Search for the cell housing the specified text and yield its [x, y] center coordinate. 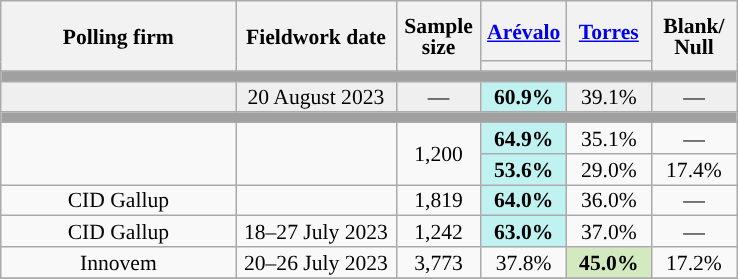
20–26 July 2023 [316, 262]
Blank/ Null [694, 36]
45.0% [608, 262]
1,242 [438, 232]
1,819 [438, 200]
37.8% [524, 262]
37.0% [608, 232]
63.0% [524, 232]
64.9% [524, 138]
17.2% [694, 262]
53.6% [524, 170]
Arévalo [524, 31]
39.1% [608, 96]
Sample size [438, 36]
3,773 [438, 262]
Torres [608, 31]
35.1% [608, 138]
60.9% [524, 96]
20 August 2023 [316, 96]
1,200 [438, 154]
64.0% [524, 200]
Innovem [118, 262]
18–27 July 2023 [316, 232]
36.0% [608, 200]
29.0% [608, 170]
17.4% [694, 170]
Fieldwork date [316, 36]
Polling firm [118, 36]
